Return (X, Y) of the center of cell containing provided text 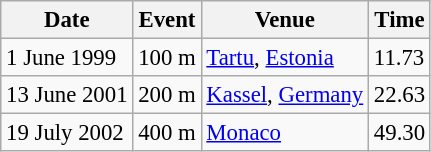
100 m (167, 58)
Monaco (285, 133)
Time (400, 20)
22.63 (400, 95)
Kassel, Germany (285, 95)
400 m (167, 133)
Tartu, Estonia (285, 58)
1 June 1999 (67, 58)
13 June 2001 (67, 95)
Date (67, 20)
19 July 2002 (67, 133)
Event (167, 20)
11.73 (400, 58)
49.30 (400, 133)
Venue (285, 20)
200 m (167, 95)
